From the cell containing the given text, extract its center point as [x, y] coordinate. 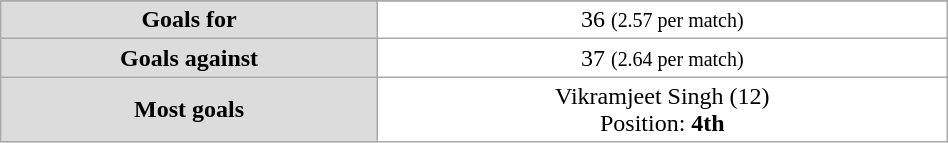
Vikramjeet Singh (12) Position: 4th [662, 110]
Goals against [190, 58]
Goals for [190, 20]
37 (2.64 per match) [662, 58]
Most goals [190, 110]
36 (2.57 per match) [662, 20]
